Capture the cell that displays the provided text and extract its (X, Y) central coordinate. 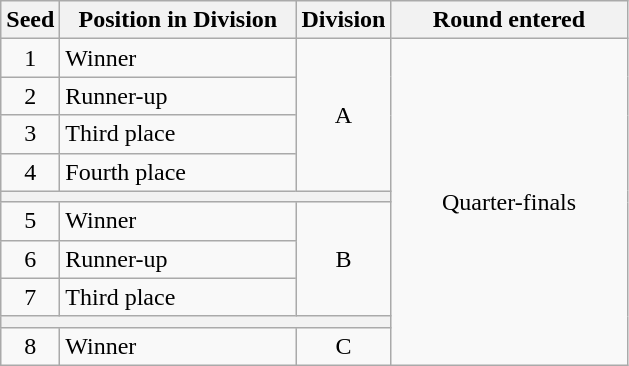
Quarter-finals (509, 202)
6 (30, 259)
3 (30, 134)
C (344, 346)
8 (30, 346)
4 (30, 172)
Division (344, 20)
1 (30, 58)
5 (30, 221)
Seed (30, 20)
A (344, 115)
Position in Division (178, 20)
B (344, 259)
2 (30, 96)
Fourth place (178, 172)
7 (30, 297)
Round entered (509, 20)
